Search for the cell housing the specified text and yield its [X, Y] center coordinate. 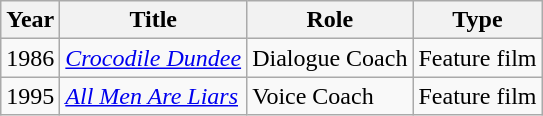
Crocodile Dundee [154, 58]
Dialogue Coach [330, 58]
Year [30, 20]
Type [478, 20]
Role [330, 20]
Title [154, 20]
Voice Coach [330, 96]
1986 [30, 58]
1995 [30, 96]
All Men Are Liars [154, 96]
